Return the [x, y] coordinate for the center point of the cell that contains the specified text.  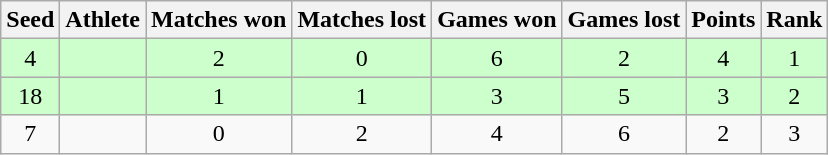
Athlete [103, 20]
Games lost [624, 20]
Matches won [219, 20]
18 [30, 96]
Seed [30, 20]
5 [624, 96]
Rank [794, 20]
Games won [497, 20]
Points [724, 20]
Matches lost [362, 20]
7 [30, 134]
